Pinpoint the cell where the given text exists, returning its (x, y) midpoint coordinate. 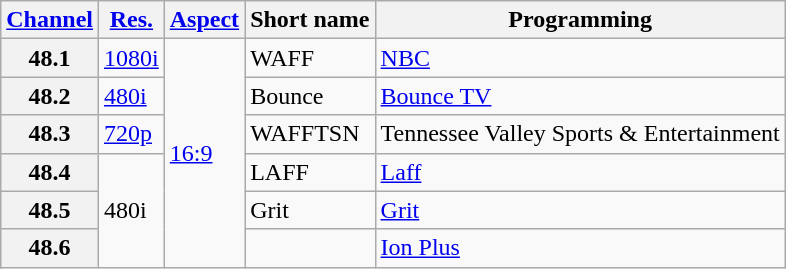
Bounce TV (580, 96)
48.4 (50, 172)
48.2 (50, 96)
Bounce (310, 96)
16:9 (204, 153)
Ion Plus (580, 248)
WAFFTSN (310, 134)
720p (132, 134)
LAFF (310, 172)
Tennessee Valley Sports & Entertainment (580, 134)
Res. (132, 20)
48.6 (50, 248)
1080i (132, 58)
Aspect (204, 20)
Laff (580, 172)
WAFF (310, 58)
48.3 (50, 134)
Short name (310, 20)
NBC (580, 58)
Channel (50, 20)
48.5 (50, 210)
48.1 (50, 58)
Programming (580, 20)
